Extract the [x, y] coordinate from the center of the cell holding the provided text.  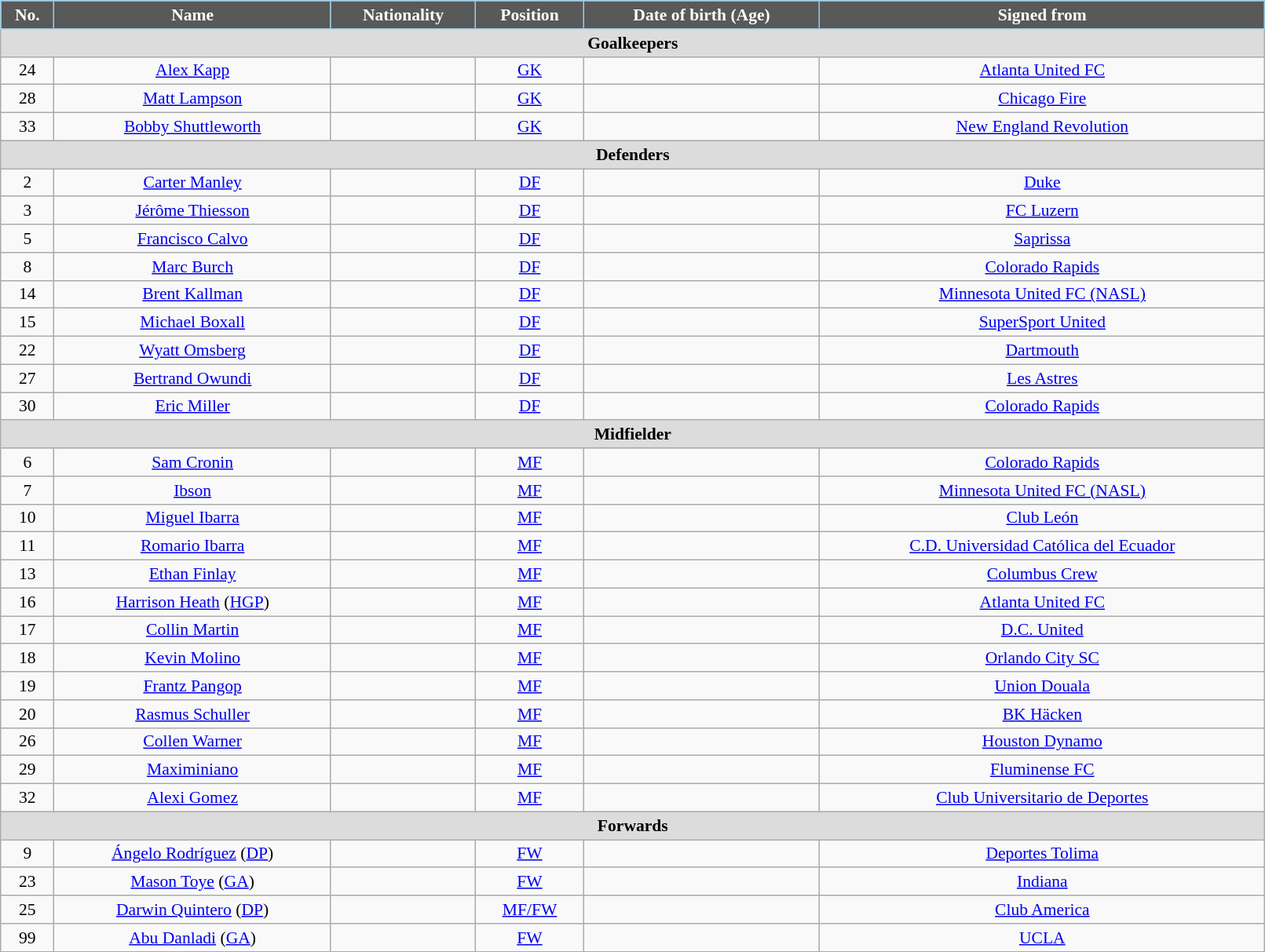
24 [27, 71]
20 [27, 714]
13 [27, 574]
Deportes Tolima [1043, 854]
Indiana [1043, 882]
Les Astres [1043, 378]
Jérôme Thiesson [192, 211]
Chicago Fire [1043, 99]
C.D. Universidad Católica del Ecuador [1043, 546]
Club America [1043, 910]
Date of birth (Age) [702, 15]
10 [27, 518]
Bertrand Owundi [192, 378]
Alex Kapp [192, 71]
Duke [1043, 183]
MF/FW [530, 910]
Maximiniano [192, 770]
SuperSport United [1043, 323]
Ibson [192, 491]
Wyatt Omsberg [192, 351]
15 [27, 323]
6 [27, 462]
Darwin Quintero (DP) [192, 910]
Orlando City SC [1043, 658]
7 [27, 491]
Signed from [1043, 15]
Collin Martin [192, 630]
8 [27, 267]
Columbus Crew [1043, 574]
Nationality [403, 15]
Position [530, 15]
Marc Burch [192, 267]
Carter Manley [192, 183]
New England Revolution [1043, 127]
BK Häcken [1043, 714]
5 [27, 239]
Defenders [633, 155]
No. [27, 15]
Miguel Ibarra [192, 518]
Michael Boxall [192, 323]
11 [27, 546]
Kevin Molino [192, 658]
Ethan Finlay [192, 574]
Name [192, 15]
D.C. United [1043, 630]
16 [27, 602]
Eric Miller [192, 407]
3 [27, 211]
Saprissa [1043, 239]
99 [27, 938]
26 [27, 742]
25 [27, 910]
FC Luzern [1043, 211]
14 [27, 294]
29 [27, 770]
Ángelo Rodríguez (DP) [192, 854]
Club Universitario de Deportes [1043, 798]
2 [27, 183]
Frantz Pangop [192, 686]
Rasmus Schuller [192, 714]
Union Douala [1043, 686]
Brent Kallman [192, 294]
Midfielder [633, 435]
Houston Dynamo [1043, 742]
Club León [1043, 518]
Abu Danladi (GA) [192, 938]
UCLA [1043, 938]
9 [27, 854]
30 [27, 407]
Dartmouth [1043, 351]
Bobby Shuttleworth [192, 127]
28 [27, 99]
Sam Cronin [192, 462]
18 [27, 658]
32 [27, 798]
Francisco Calvo [192, 239]
Collen Warner [192, 742]
19 [27, 686]
Alexi Gomez [192, 798]
23 [27, 882]
Harrison Heath (HGP) [192, 602]
Forwards [633, 826]
Mason Toye (GA) [192, 882]
33 [27, 127]
Romario Ibarra [192, 546]
Matt Lampson [192, 99]
17 [27, 630]
27 [27, 378]
Goalkeepers [633, 43]
22 [27, 351]
Fluminense FC [1043, 770]
